Locate the cell with the specified text and output its (X, Y) center coordinate. 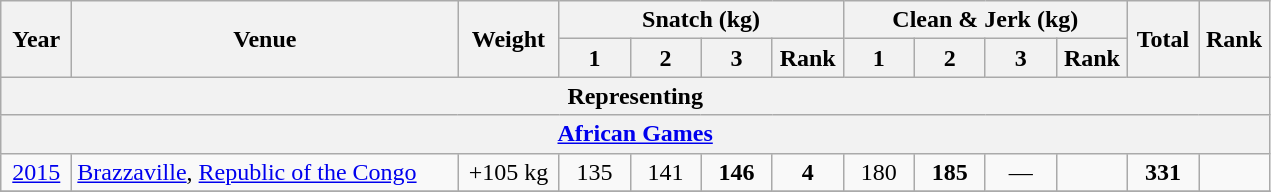
141 (666, 172)
African Games (636, 134)
Total (1162, 39)
2015 (36, 172)
Snatch (kg) (701, 20)
135 (594, 172)
4 (808, 172)
Representing (636, 96)
Year (36, 39)
Brazzaville, Republic of the Congo (265, 172)
Weight (508, 39)
+105 kg (508, 172)
— (1020, 172)
Clean & Jerk (kg) (985, 20)
Venue (265, 39)
331 (1162, 172)
185 (950, 172)
146 (736, 172)
180 (878, 172)
